Find where the given text appears and provide that cell's center as [X, Y] coordinate. 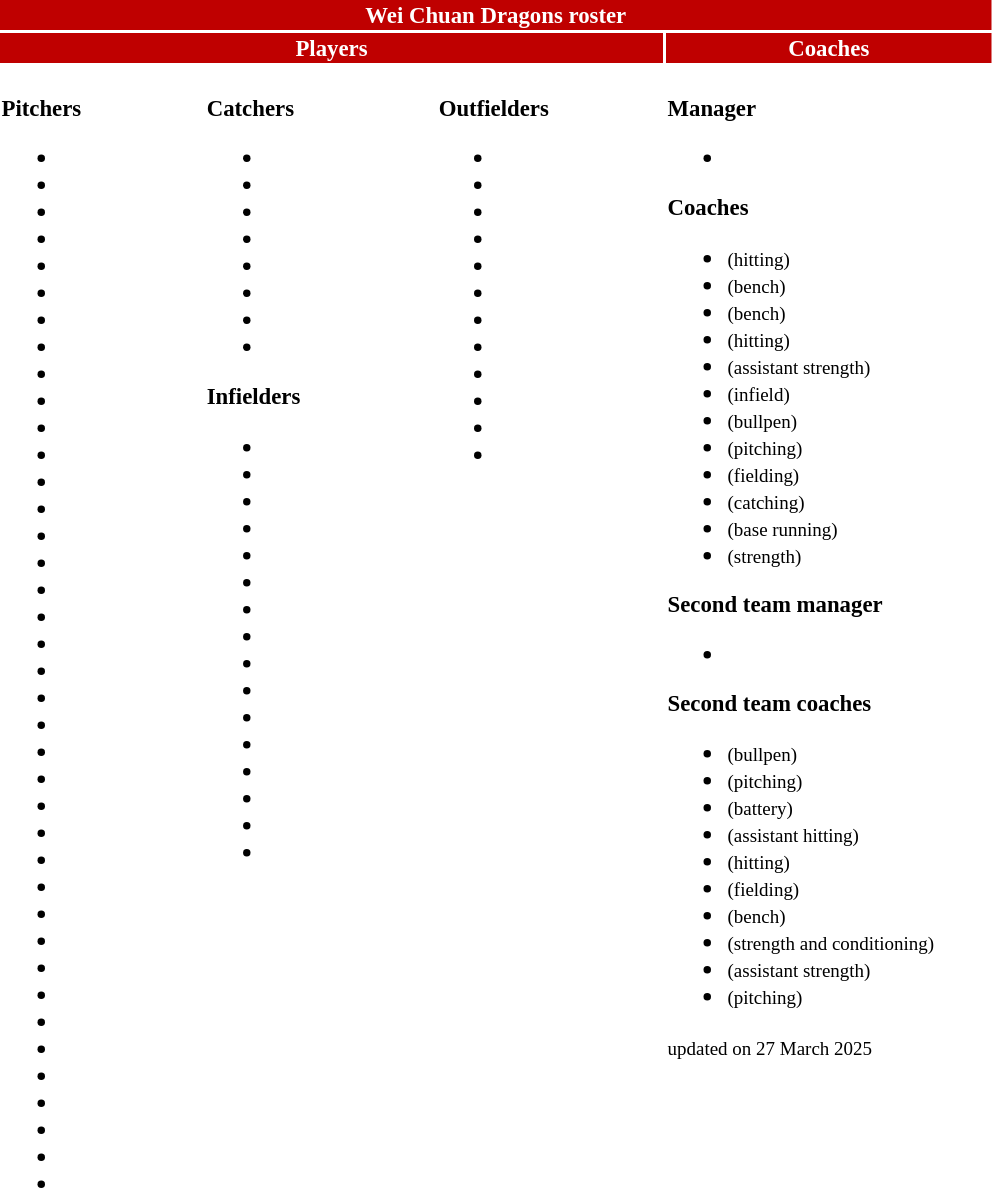
Wei Chuan Dragons roster [496, 15]
Players [332, 48]
Coaches [829, 48]
